Return (X, Y) of the center of cell containing provided text 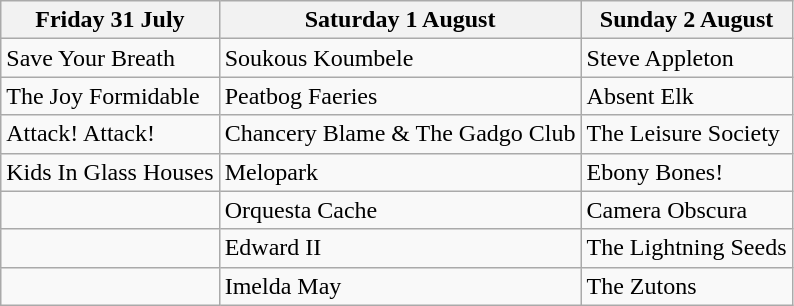
Friday 31 July (110, 20)
The Joy Formidable (110, 96)
Peatbog Faeries (400, 96)
Sunday 2 August (686, 20)
Orquesta Cache (400, 210)
Steve Appleton (686, 58)
Attack! Attack! (110, 134)
Soukous Koumbele (400, 58)
Saturday 1 August (400, 20)
Camera Obscura (686, 210)
Save Your Breath (110, 58)
Imelda May (400, 286)
The Lightning Seeds (686, 248)
The Leisure Society (686, 134)
Kids In Glass Houses (110, 172)
Melopark (400, 172)
The Zutons (686, 286)
Edward II (400, 248)
Absent Elk (686, 96)
Ebony Bones! (686, 172)
Chancery Blame & The Gadgo Club (400, 134)
